Pinpoint the cell where the given text exists, returning its (x, y) midpoint coordinate. 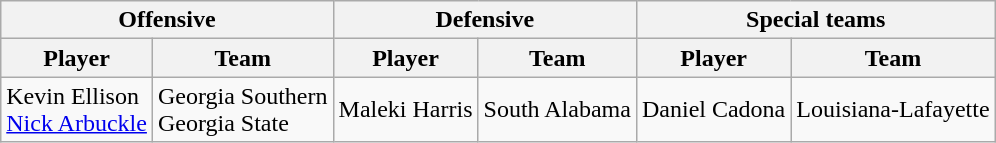
South Alabama (557, 110)
Maleki Harris (406, 110)
Special teams (816, 20)
Defensive (484, 20)
Georgia Southern Georgia State (242, 110)
Offensive (167, 20)
Daniel Cadona (713, 110)
Louisiana-Lafayette (893, 110)
Kevin Ellison Nick Arbuckle (77, 110)
